For the text-containing cell, return its midpoint in [X, Y] coordinate format. 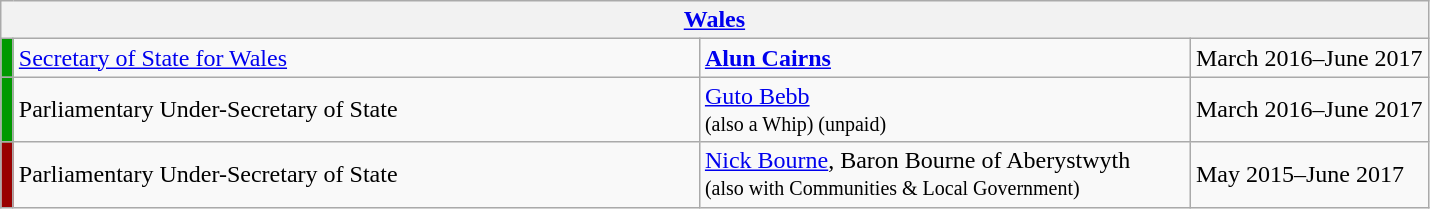
May 2015–June 2017 [1309, 174]
Wales [714, 20]
Alun Cairns [944, 58]
Guto Bebb(also a Whip) (unpaid) [944, 110]
Secretary of State for Wales [356, 58]
Nick Bourne, Baron Bourne of Aberystwyth (also with Communities & Local Government) [944, 174]
